Return the (X, Y) coordinate for the center point of the cell that contains the specified text.  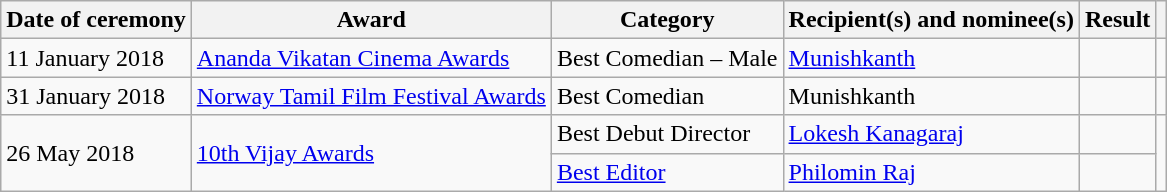
Best Comedian – Male (667, 58)
Category (667, 20)
Ananda Vikatan Cinema Awards (371, 58)
Best Debut Director (667, 134)
10th Vijay Awards (371, 153)
26 May 2018 (96, 153)
Lokesh Kanagaraj (931, 134)
Award (371, 20)
Norway Tamil Film Festival Awards (371, 96)
Result (1117, 20)
31 January 2018 (96, 96)
Philomin Raj (931, 172)
Recipient(s) and nominee(s) (931, 20)
11 January 2018 (96, 58)
Date of ceremony (96, 20)
Best Comedian (667, 96)
Best Editor (667, 172)
